Determine the [X, Y] coordinate at the center of the cell enclosing the given text.  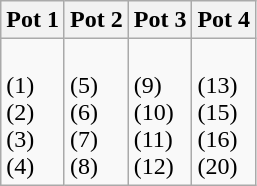
Pot 4 [224, 20]
(1) (2) (3) (4) [33, 112]
Pot 3 [160, 20]
(9) (10) (11) (12) [160, 112]
(13) (15) (16) (20) [224, 112]
(5) (6) (7) (8) [96, 112]
Pot 2 [96, 20]
Pot 1 [33, 20]
